Return the (X, Y) coordinate for the center point of the cell that contains the specified text.  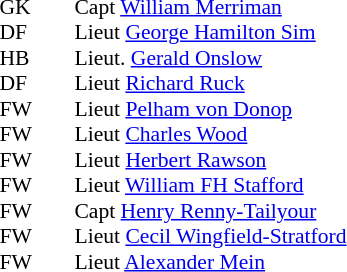
Lieut William FH Stafford (210, 185)
Lieut Pelham von Donop (210, 109)
Capt Henry Renny-Tailyour (210, 211)
Lieut George Hamilton Sim (210, 33)
Lieut Cecil Wingfield-Stratford (210, 237)
Lieut Charles Wood (210, 135)
Lieut Herbert Rawson (210, 160)
Lieut Richard Ruck (210, 83)
Lieut. Gerald Onslow (210, 58)
